Find where the given text appears and provide that cell's center as (X, Y) coordinate. 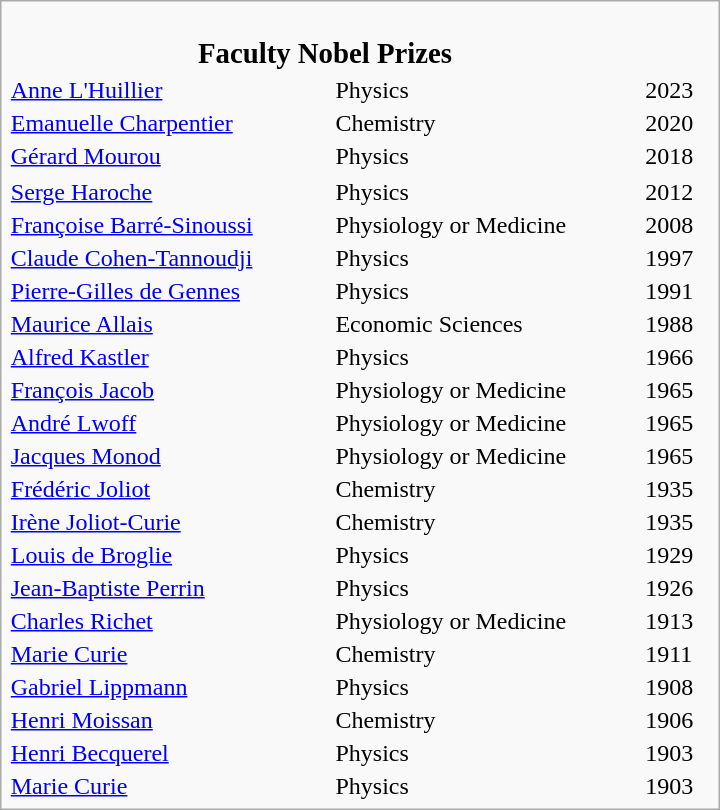
Gérard Mourou (170, 156)
Emanuelle Charpentier (170, 123)
Faculty Nobel Prizes (324, 40)
1997 (678, 258)
Jean-Baptiste Perrin (170, 588)
Claude Cohen-Tannoudji (170, 258)
1906 (678, 720)
1926 (678, 588)
1929 (678, 555)
2020 (678, 123)
Frédéric Joliot (170, 489)
Alfred Kastler (170, 357)
Anne L'Huillier (170, 90)
Louis de Broglie (170, 555)
André Lwoff (170, 423)
Henri Moissan (170, 720)
1966 (678, 357)
2018 (678, 156)
Henri Becquerel (170, 753)
1988 (678, 324)
2008 (678, 225)
1908 (678, 687)
Serge Haroche (170, 192)
Economic Sciences (488, 324)
Charles Richet (170, 621)
Françoise Barré-Sinoussi (170, 225)
1911 (678, 654)
Gabriel Lippmann (170, 687)
François Jacob (170, 390)
1913 (678, 621)
2012 (678, 192)
Jacques Monod (170, 456)
1991 (678, 291)
Maurice Allais (170, 324)
Irène Joliot-Curie (170, 522)
2023 (678, 90)
Pierre-Gilles de Gennes (170, 291)
